Provide the (X, Y) coordinate of the cell's center where the given text is located.  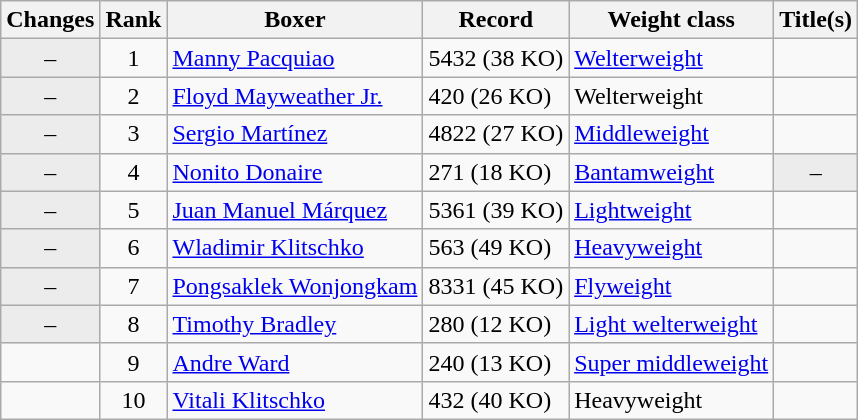
5 (134, 210)
280 (12 KO) (496, 324)
1 (134, 58)
5432 (38 KO) (496, 58)
8331 (45 KO) (496, 286)
9 (134, 362)
Super middleweight (672, 362)
420 (26 KO) (496, 96)
432 (40 KO) (496, 400)
6 (134, 248)
Pongsaklek Wonjongkam (295, 286)
8 (134, 324)
Wladimir Klitschko (295, 248)
Manny Pacquiao (295, 58)
563 (49 KO) (496, 248)
4 (134, 172)
Lightweight (672, 210)
5361 (39 KO) (496, 210)
Bantamweight (672, 172)
2 (134, 96)
Light welterweight (672, 324)
Juan Manuel Márquez (295, 210)
10 (134, 400)
Boxer (295, 20)
Record (496, 20)
Title(s) (816, 20)
Sergio Martínez (295, 134)
Floyd Mayweather Jr. (295, 96)
Flyweight (672, 286)
4822 (27 KO) (496, 134)
7 (134, 286)
271 (18 KO) (496, 172)
240 (13 KO) (496, 362)
Vitali Klitschko (295, 400)
Andre Ward (295, 362)
Nonito Donaire (295, 172)
Middleweight (672, 134)
Timothy Bradley (295, 324)
Changes (50, 20)
Rank (134, 20)
Weight class (672, 20)
3 (134, 134)
